Detect which cell encompasses the target text, then output its [x, y] center coordinate. 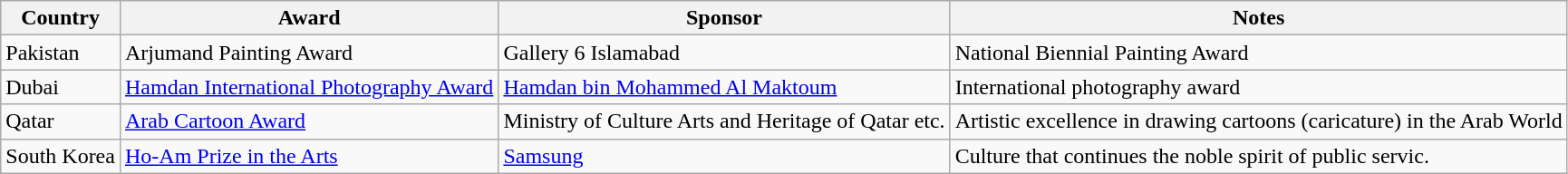
Artistic excellence in drawing cartoons (caricature) in the Arab World [1258, 121]
Arab Cartoon Award [308, 121]
Arjumand Painting Award [308, 53]
Notes [1258, 18]
Award [308, 18]
Gallery 6 Islamabad [724, 53]
Pakistan [61, 53]
Dubai [61, 87]
Hamdan bin Mohammed Al Maktoum [724, 87]
Sponsor [724, 18]
Hamdan International Photography Award [308, 87]
Ho-Am Prize in the Arts [308, 156]
National Biennial Painting Award [1258, 53]
Samsung [724, 156]
Ministry of Culture Arts and Heritage of Qatar etc. [724, 121]
Country [61, 18]
Culture that continues the noble spirit of public servic. [1258, 156]
Qatar [61, 121]
International photography award [1258, 87]
South Korea [61, 156]
